Return the [X, Y] coordinate for the center point of the cell that contains the specified text.  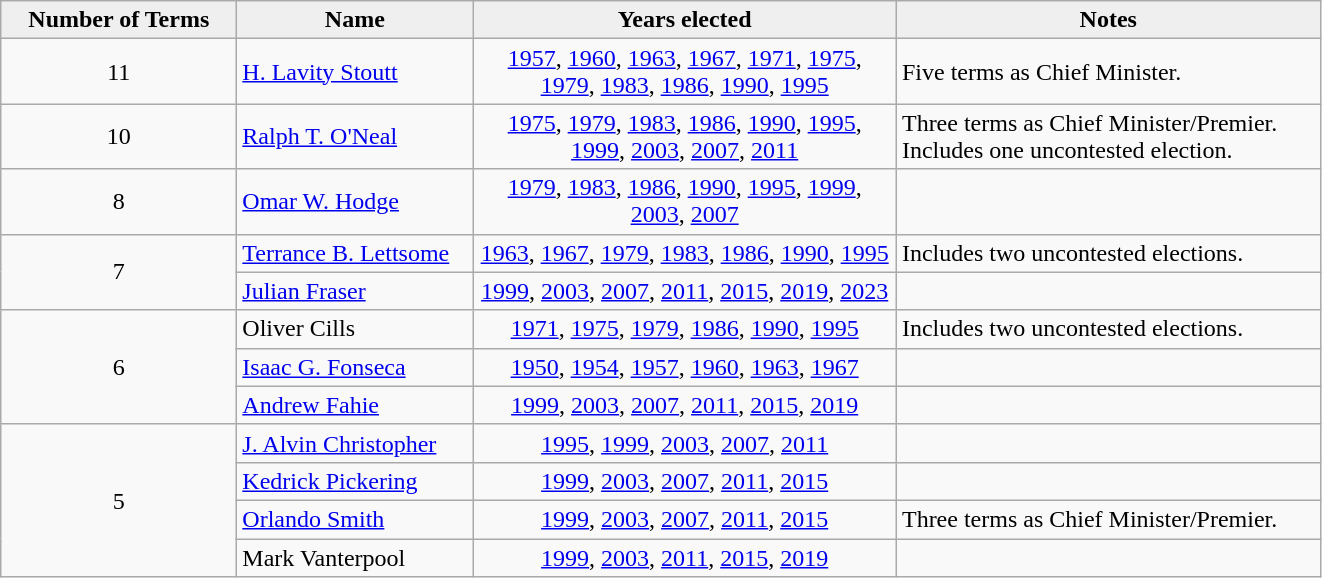
H. Lavity Stoutt [355, 72]
1999, 2003, 2007, 2011, 2015, 2019, 2023 [685, 291]
Omar W. Hodge [355, 202]
Three terms as Chief Minister/Premier.Includes one uncontested election. [1108, 136]
1979, 1983, 1986, 1990, 1995, 1999, 2003, 2007 [685, 202]
1950, 1954, 1957, 1960, 1963, 1967 [685, 367]
Julian Fraser [355, 291]
6 [119, 367]
Notes [1108, 20]
1963, 1967, 1979, 1983, 1986, 1990, 1995 [685, 253]
1999, 2003, 2011, 2015, 2019 [685, 557]
Terrance B. Lettsome [355, 253]
8 [119, 202]
Orlando Smith [355, 519]
1975, 1979, 1983, 1986, 1990, 1995, 1999, 2003, 2007, 2011 [685, 136]
7 [119, 272]
Kedrick Pickering [355, 481]
Ralph T. O'Neal [355, 136]
Mark Vanterpool [355, 557]
Isaac G. Fonseca [355, 367]
J. Alvin Christopher [355, 443]
11 [119, 72]
1995, 1999, 2003, 2007, 2011 [685, 443]
1999, 2003, 2007, 2011, 2015, 2019 [685, 405]
Name [355, 20]
Number of Terms [119, 20]
Three terms as Chief Minister/Premier. [1108, 519]
1957, 1960, 1963, 1967, 1971, 1975, 1979, 1983, 1986, 1990, 1995 [685, 72]
Years elected [685, 20]
10 [119, 136]
Oliver Cills [355, 329]
5 [119, 500]
Five terms as Chief Minister. [1108, 72]
Andrew Fahie [355, 405]
1971, 1975, 1979, 1986, 1990, 1995 [685, 329]
